Return (x, y) of the center of cell containing provided text 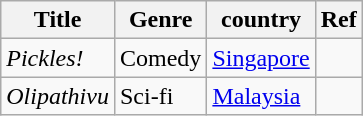
country (261, 20)
Malaysia (261, 96)
Comedy (160, 58)
Title (58, 20)
Pickles! (58, 58)
Olipathivu (58, 96)
Ref (338, 20)
Sci-fi (160, 96)
Genre (160, 20)
Singapore (261, 58)
